For the text-containing cell, return its midpoint in (X, Y) coordinate format. 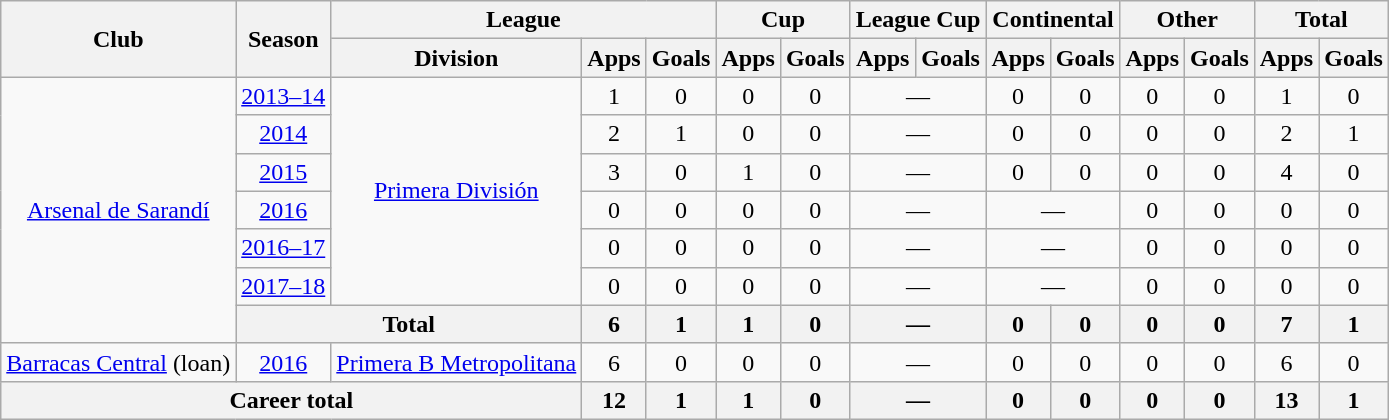
Continental (1053, 20)
2016–17 (284, 248)
Primera B Metropolitana (456, 362)
2015 (284, 172)
Other (1187, 20)
12 (614, 400)
3 (614, 172)
2013–14 (284, 96)
Division (456, 58)
League (524, 20)
2017–18 (284, 286)
Season (284, 39)
2014 (284, 134)
Arsenal de Sarandí (118, 210)
Career total (292, 400)
League Cup (918, 20)
Cup (783, 20)
Club (118, 39)
4 (1286, 172)
13 (1286, 400)
7 (1286, 324)
Primera División (456, 191)
Barracas Central (loan) (118, 362)
